For the text-containing cell, return its midpoint in (X, Y) coordinate format. 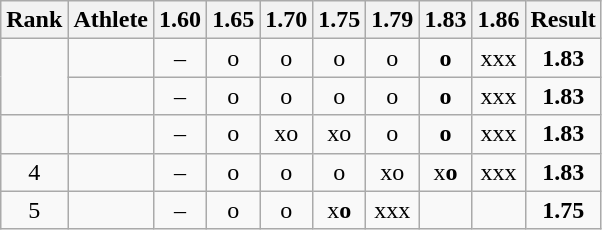
1.70 (286, 20)
1.86 (498, 20)
Rank (34, 20)
Result (563, 20)
Athlete (111, 20)
1.65 (234, 20)
1.79 (392, 20)
1.60 (180, 20)
5 (34, 210)
4 (34, 172)
